Return the (x, y) coordinate for the center point of the cell that contains the specified text.  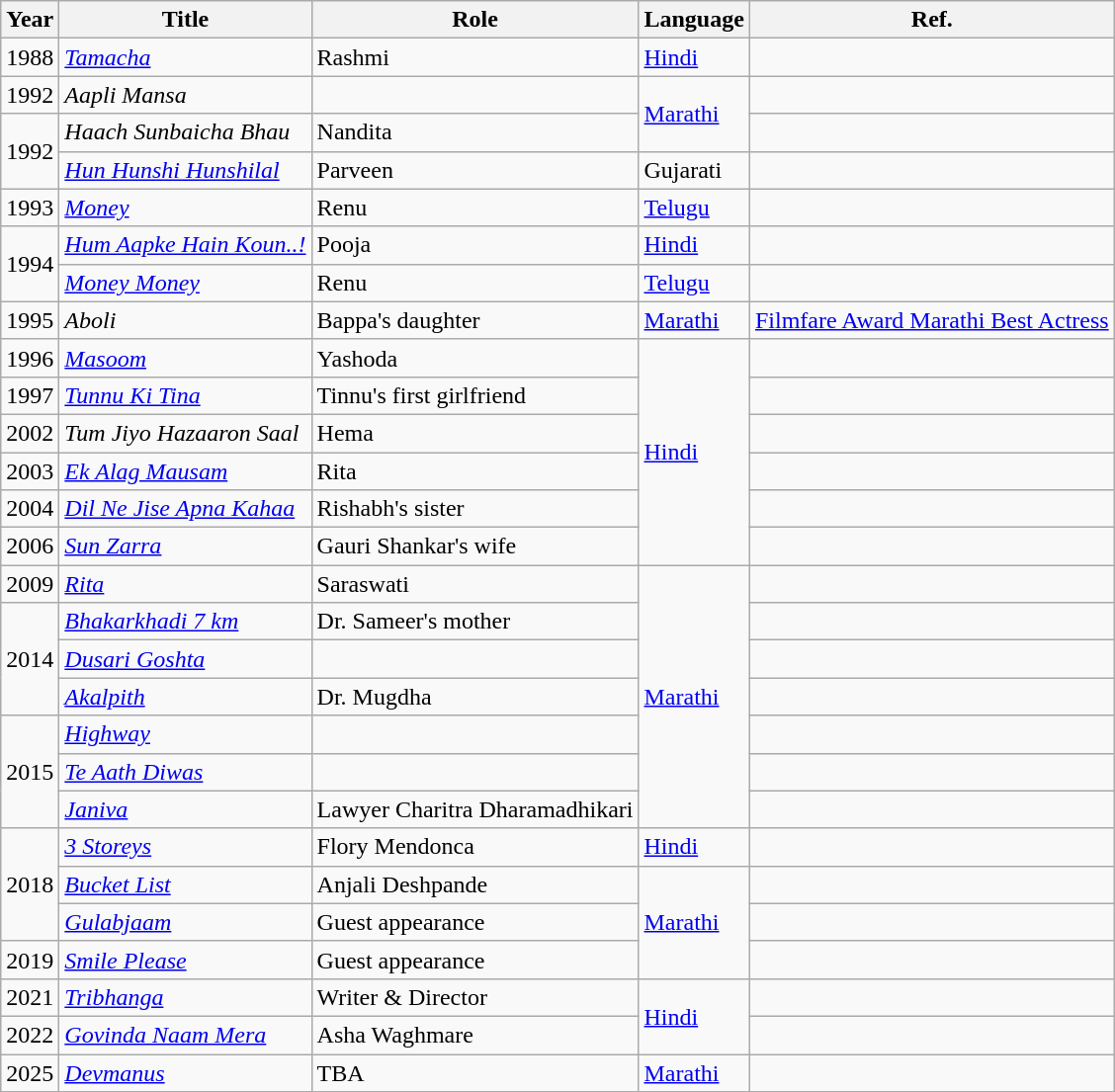
Yashoda (474, 358)
2003 (30, 471)
Parveen (474, 170)
Gauri Shankar's wife (474, 546)
1996 (30, 358)
Tinnu's first girlfriend (474, 395)
2019 (30, 960)
2009 (30, 584)
Janiva (186, 809)
Highway (186, 734)
Devmanus (186, 1072)
Tamacha (186, 57)
Smile Please (186, 960)
Bucket List (186, 884)
Tum Jiyo Hazaaron Saal (186, 433)
Money Money (186, 283)
Dil Ne Jise Apna Kahaa (186, 509)
Dr. Sameer's mother (474, 622)
Bappa's daughter (474, 320)
Hun Hunshi Hunshilal (186, 170)
Tribhanga (186, 997)
Govinda Naam Mera (186, 1035)
Pooja (474, 245)
Akalpith (186, 697)
Bhakarkhadi 7 km (186, 622)
Writer & Director (474, 997)
Sun Zarra (186, 546)
Asha Waghmare (474, 1035)
Aboli (186, 320)
Filmfare Award Marathi Best Actress (931, 320)
2022 (30, 1035)
Ek Alag Mausam (186, 471)
Title (186, 20)
Saraswati (474, 584)
Lawyer Charitra Dharamadhikari (474, 809)
Flory Mendonca (474, 847)
Dusari Goshta (186, 659)
Gulabjaam (186, 922)
2015 (30, 772)
1988 (30, 57)
Haach Sunbaicha Bhau (186, 132)
2006 (30, 546)
1997 (30, 395)
Masoom (186, 358)
2025 (30, 1072)
Role (474, 20)
2004 (30, 509)
Year (30, 20)
2021 (30, 997)
3 Storeys (186, 847)
Gujarati (694, 170)
1993 (30, 208)
Nandita (474, 132)
2014 (30, 659)
Dr. Mugdha (474, 697)
Te Aath Diwas (186, 772)
1995 (30, 320)
Aapli Mansa (186, 95)
Language (694, 20)
TBA (474, 1072)
Tunnu Ki Tina (186, 395)
Hema (474, 433)
Hum Aapke Hain Koun..! (186, 245)
Rashmi (474, 57)
1994 (30, 264)
2018 (30, 884)
Rishabh's sister (474, 509)
Anjali Deshpande (474, 884)
Money (186, 208)
2002 (30, 433)
Ref. (931, 20)
